Capture the cell that displays the provided text and extract its [X, Y] central coordinate. 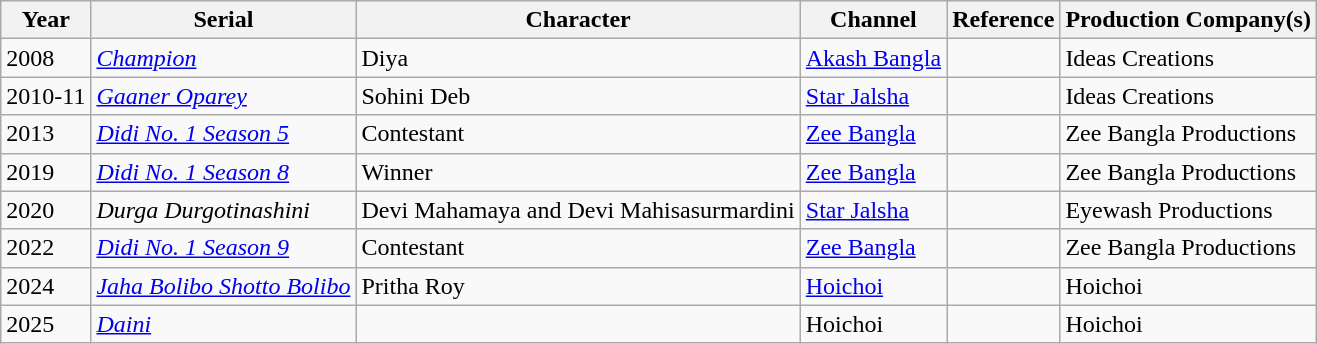
Winner [578, 172]
Channel [873, 20]
2024 [46, 286]
Diya [578, 58]
2022 [46, 248]
Akash Bangla [873, 58]
Devi Mahamaya and Devi Mahisasurmardini [578, 210]
Daini [224, 324]
Character [578, 20]
Didi No. 1 Season 8 [224, 172]
Production Company(s) [1188, 20]
Sohini Deb [578, 96]
2019 [46, 172]
Gaaner Oparey [224, 96]
2008 [46, 58]
Jaha Bolibo Shotto Bolibo [224, 286]
Champion [224, 58]
Serial [224, 20]
Durga Durgotinashini [224, 210]
Year [46, 20]
Didi No. 1 Season 9 [224, 248]
Didi No. 1 Season 5 [224, 134]
2013 [46, 134]
2010-11 [46, 96]
Pritha Roy [578, 286]
Eyewash Productions [1188, 210]
2020 [46, 210]
2025 [46, 324]
Reference [1004, 20]
